Pinpoint the cell where the given text exists, returning its [X, Y] midpoint coordinate. 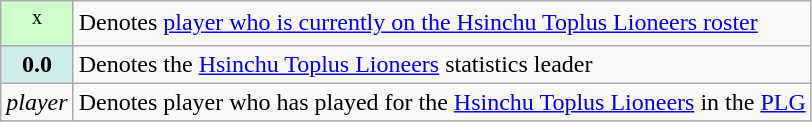
Denotes the Hsinchu Toplus Lioneers statistics leader [442, 64]
0.0 [37, 64]
x [37, 24]
player [37, 102]
Denotes player who is currently on the Hsinchu Toplus Lioneers roster [442, 24]
Denotes player who has played for the Hsinchu Toplus Lioneers in the PLG [442, 102]
